Return the (x, y) coordinate for the center point of the cell that contains the specified text.  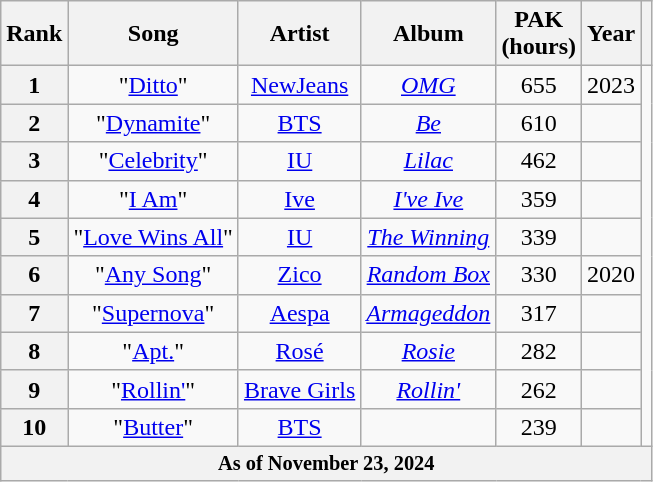
"Any Song" (154, 275)
8 (34, 351)
655 (539, 85)
Album (428, 34)
2 (34, 123)
339 (539, 237)
Rosé (299, 351)
3 (34, 161)
1 (34, 85)
NewJeans (299, 85)
Ive (299, 199)
262 (539, 389)
Zico (299, 275)
9 (34, 389)
As of November 23, 2024 (326, 463)
Rosie (428, 351)
I've Ive (428, 199)
317 (539, 313)
PAK(hours) (539, 34)
"Dynamite" (154, 123)
330 (539, 275)
"Love Wins All" (154, 237)
Brave Girls (299, 389)
"Apt." (154, 351)
6 (34, 275)
2023 (612, 85)
Lilac (428, 161)
2020 (612, 275)
"Supernova" (154, 313)
OMG (428, 85)
Artist (299, 34)
The Winning (428, 237)
7 (34, 313)
359 (539, 199)
Rank (34, 34)
"I Am" (154, 199)
"Rollin'" (154, 389)
"Celebrity" (154, 161)
5 (34, 237)
10 (34, 427)
239 (539, 427)
Aespa (299, 313)
Armageddon (428, 313)
"Butter" (154, 427)
Song (154, 34)
610 (539, 123)
Year (612, 34)
4 (34, 199)
462 (539, 161)
"Ditto" (154, 85)
282 (539, 351)
Be (428, 123)
Random Box (428, 275)
Rollin' (428, 389)
